For the text-containing cell, return its midpoint in (X, Y) coordinate format. 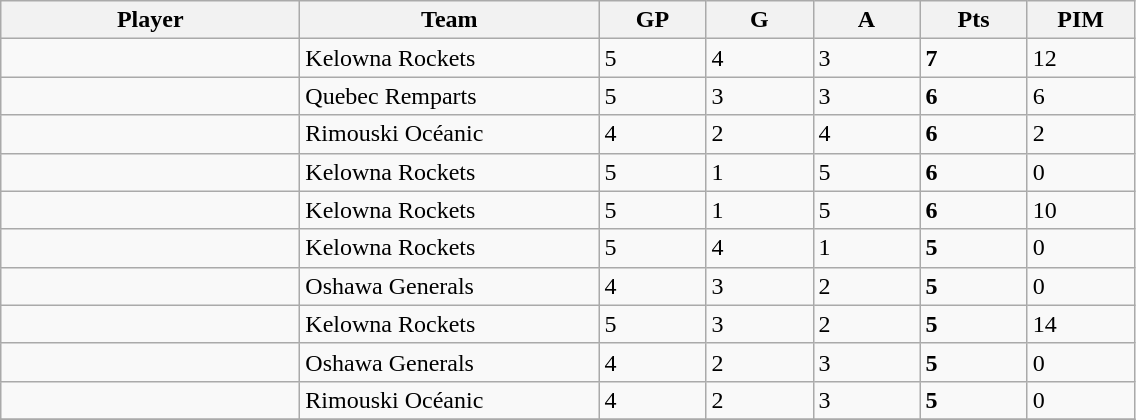
Pts (974, 20)
G (760, 20)
14 (1080, 324)
Player (150, 20)
Team (450, 20)
12 (1080, 58)
PIM (1080, 20)
10 (1080, 210)
A (866, 20)
Quebec Remparts (450, 96)
7 (974, 58)
GP (652, 20)
